Scan for the cell matching the given text and deliver its [X, Y] coordinate at center. 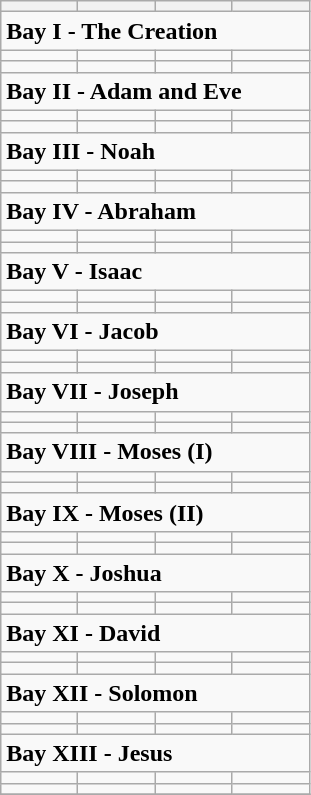
Bay XIII - Jesus [155, 753]
Bay VIII - Moses (I) [155, 452]
Bay VII - Joseph [155, 392]
Bay IX - Moses (II) [155, 512]
Bay IV - Abraham [155, 211]
Bay II - Adam and Eve [155, 91]
Bay XI - David [155, 633]
Bay X - Joshua [155, 573]
Bay III - Noah [155, 151]
Bay V - Isaac [155, 272]
Bay VI - Jacob [155, 332]
Bay I - The Creation [155, 31]
Bay XII - Solomon [155, 693]
